Extract the (X, Y) coordinate from the center of the cell holding the provided text.  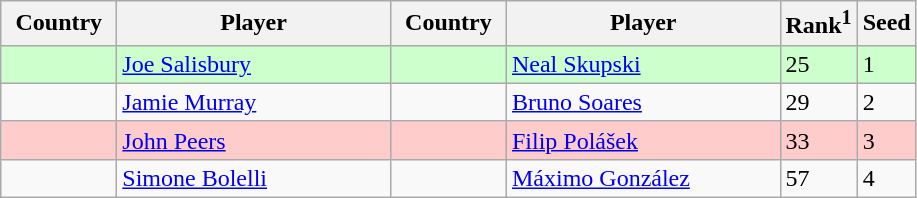
Jamie Murray (254, 102)
2 (886, 102)
57 (818, 178)
Neal Skupski (643, 64)
Joe Salisbury (254, 64)
Bruno Soares (643, 102)
Seed (886, 24)
John Peers (254, 140)
4 (886, 178)
25 (818, 64)
Simone Bolelli (254, 178)
1 (886, 64)
Filip Polášek (643, 140)
Máximo González (643, 178)
Rank1 (818, 24)
33 (818, 140)
3 (886, 140)
29 (818, 102)
